Find where the given text appears and provide that cell's center as (X, Y) coordinate. 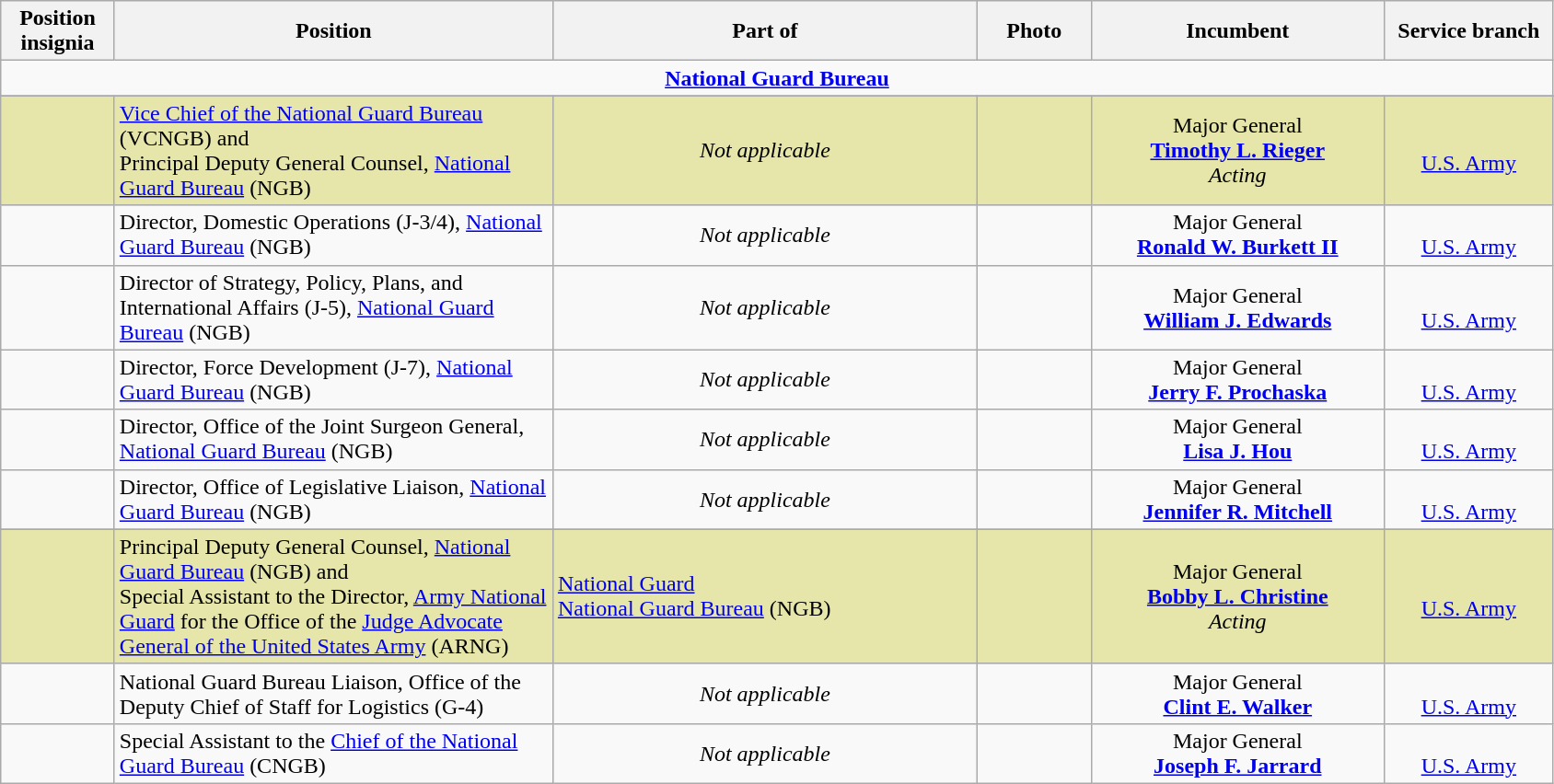
Photo (1034, 31)
Major GeneralJennifer R. Mitchell (1237, 499)
Position (333, 31)
Major GeneralWilliam J. Edwards (1237, 307)
Major GeneralRonald W. Burkett II (1237, 236)
National Guard Bureau Liaison, Office of the Deputy Chief of Staff for Logistics (G-4) (333, 694)
Part of (764, 31)
Director, Domestic Operations (J-3/4), National Guard Bureau (NGB) (333, 236)
National Guard Bureau (777, 78)
Incumbent (1237, 31)
Service branch (1469, 31)
Major GeneralJerry F. Prochaska (1237, 379)
Position insignia (58, 31)
Special Assistant to the Chief of the National Guard Bureau (CNGB) (333, 753)
Major GeneralTimothy L. RiegerActing (1237, 151)
National Guard National Guard Bureau (NGB) (764, 596)
Vice Chief of the National Guard Bureau (VCNGB) andPrincipal Deputy General Counsel, National Guard Bureau (NGB) (333, 151)
Director, Office of the Joint Surgeon General, National Guard Bureau (NGB) (333, 440)
Director of Strategy, Policy, Plans, and International Affairs (J-5), National Guard Bureau (NGB) (333, 307)
Director, Office of Legislative Liaison, National Guard Bureau (NGB) (333, 499)
Director, Force Development (J-7), National Guard Bureau (NGB) (333, 379)
Major GeneralLisa J. Hou (1237, 440)
Major GeneralClint E. Walker (1237, 694)
Major GeneralJoseph F. Jarrard (1237, 753)
Major GeneralBobby L. ChristineActing (1237, 596)
